Search for the cell housing the specified text and yield its [x, y] center coordinate. 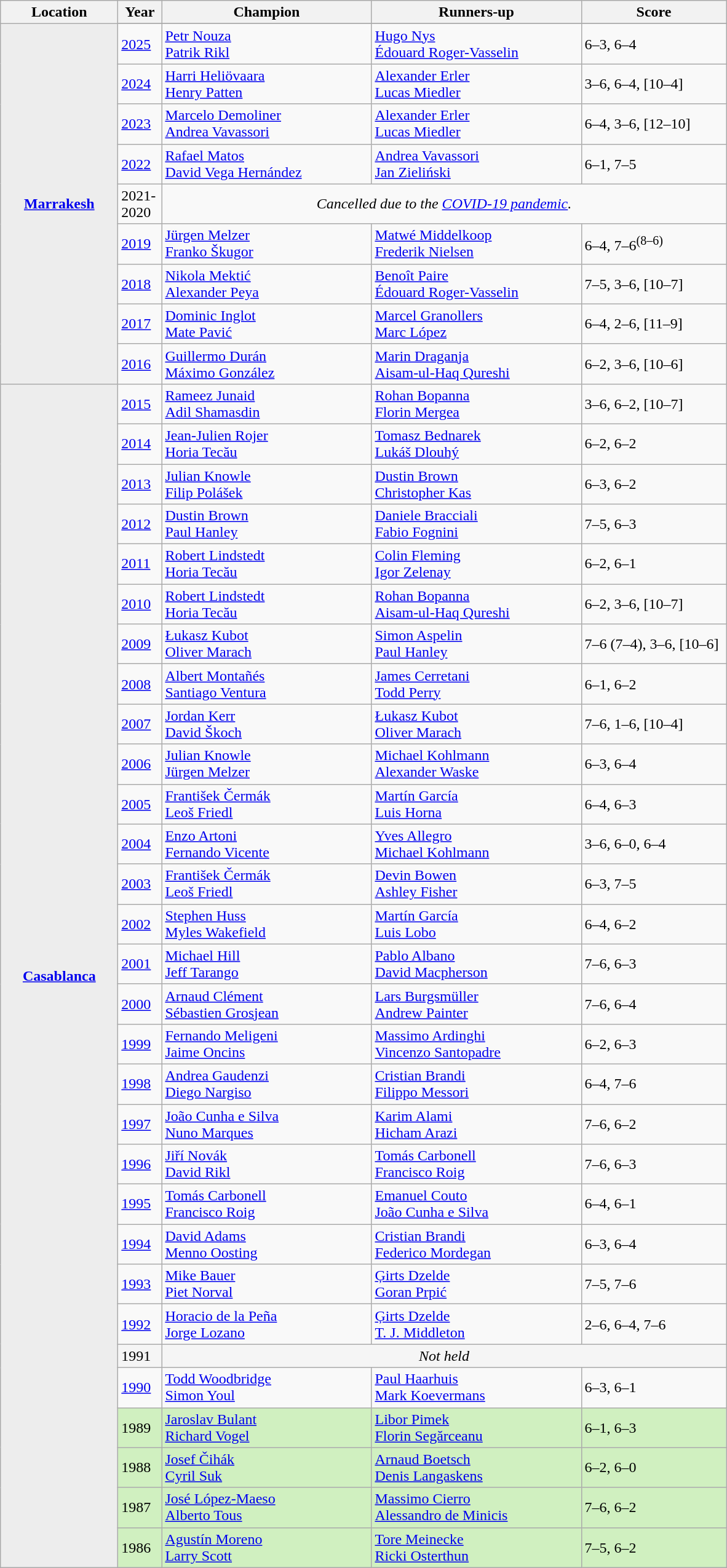
2015 [140, 403]
Ģirts Dzelde T. J. Middleton [476, 1324]
Tore Meinecke Ricki Osterthun [476, 1547]
João Cunha e Silva Nuno Marques [267, 1124]
6–4, 7–6 [654, 1083]
6–1, 6–2 [654, 684]
6–3, 6–2 [654, 483]
7–6, 6–4 [654, 1004]
Dominic Inglot Mate Pavić [267, 323]
3–6, 6–0, 6–4 [654, 844]
Dustin Brown Christopher Kas [476, 483]
Location [59, 12]
2013 [140, 483]
Todd Woodbridge Simon Youl [267, 1387]
Score [654, 12]
Hugo Nys Édouard Roger-Vasselin [476, 44]
Jiří Novák David Rikl [267, 1165]
Not held [444, 1356]
3–6, 6–4, [10–4] [654, 84]
Cristian Brandi Filippo Messori [476, 1083]
6–2, 6–3 [654, 1044]
Martín García Luis Horna [476, 804]
Marcelo Demoliner Andrea Vavassori [267, 124]
2024 [140, 84]
Pablo Albano David Macpherson [476, 964]
1987 [140, 1508]
3–6, 6–2, [10–7] [654, 403]
6–1, 7–5 [654, 164]
1986 [140, 1547]
6–2, 6–0 [654, 1467]
2019 [140, 244]
Rafael Matos David Vega Hernández [267, 164]
Rameez Junaid Adil Shamasdin [267, 403]
Stephen Huss Myles Wakefield [267, 924]
2014 [140, 444]
1994 [140, 1245]
6–4, 2–6, [11–9] [654, 323]
7–6, 1–6, [10–4] [654, 724]
Agustín Moreno Larry Scott [267, 1547]
Cancelled due to the COVID-19 pandemic. [444, 204]
Colin Fleming Igor Zelenay [476, 564]
2016 [140, 364]
2012 [140, 524]
Jürgen Melzer Franko Škugor [267, 244]
1998 [140, 1083]
2023 [140, 124]
Enzo Artoni Fernando Vicente [267, 844]
6–3, 6–1 [654, 1387]
2006 [140, 764]
6–4, 6–3 [654, 804]
2010 [140, 604]
Michael Kohlmann Alexander Waske [476, 764]
6–4, 6–2 [654, 924]
2009 [140, 644]
Devin Bowen Ashley Fisher [476, 884]
Arnaud Clément Sébastien Grosjean [267, 1004]
Libor Pimek Florin Segărceanu [476, 1428]
1992 [140, 1324]
6–2, 6–1 [654, 564]
Horacio de la Peña Jorge Lozano [267, 1324]
Yves Allegro Michael Kohlmann [476, 844]
2005 [140, 804]
7–6 (7–4), 3–6, [10–6] [654, 644]
Julian Knowle Jürgen Melzer [267, 764]
Massimo Ardinghi Vincenzo Santopadre [476, 1044]
1995 [140, 1204]
1997 [140, 1124]
Harri Heliövaara Henry Patten [267, 84]
2004 [140, 844]
Fernando Meligeni Jaime Oncins [267, 1044]
Marin Draganja Aisam-ul-Haq Qureshi [476, 364]
7–5, 6–2 [654, 1547]
Jaroslav Bulant Richard Vogel [267, 1428]
José López-Maeso Alberto Tous [267, 1508]
Arnaud Boetsch Denis Langaskens [476, 1467]
Emanuel Couto João Cunha e Silva [476, 1204]
2021-2020 [140, 204]
Paul Haarhuis Mark Koevermans [476, 1387]
2002 [140, 924]
Matwé Middelkoop Frederik Nielsen [476, 244]
Benoît Paire Édouard Roger-Vasselin [476, 284]
1999 [140, 1044]
2022 [140, 164]
7–5, 7–6 [654, 1284]
1991 [140, 1356]
Julian Knowle Filip Polášek [267, 483]
6–2, 6–2 [654, 444]
2–6, 6–4, 7–6 [654, 1324]
7–5, 6–3 [654, 524]
2001 [140, 964]
Rohan Bopanna Aisam-ul-Haq Qureshi [476, 604]
1993 [140, 1284]
Cristian Brandi Federico Mordegan [476, 1245]
Ģirts Dzelde Goran Prpić [476, 1284]
Champion [267, 12]
Daniele Bracciali Fabio Fognini [476, 524]
Andrea Vavassori Jan Zieliński [476, 164]
Karim Alami Hicham Arazi [476, 1124]
Josef Čihák Cyril Suk [267, 1467]
6–2, 3–6, [10–6] [654, 364]
David Adams Menno Oosting [267, 1245]
Marcel Granollers Marc López [476, 323]
2007 [140, 724]
6–1, 6–3 [654, 1428]
Michael Hill Jeff Tarango [267, 964]
Nikola Mektić Alexander Peya [267, 284]
2017 [140, 323]
Petr Nouza Patrik Rikl [267, 44]
Rohan Bopanna Florin Mergea [476, 403]
2008 [140, 684]
Guillermo Durán Máximo González [267, 364]
Tomasz Bednarek Lukáš Dlouhý [476, 444]
2025 [140, 44]
6–4, 6–1 [654, 1204]
Jean-Julien Rojer Horia Tecău [267, 444]
Albert Montañés Santiago Ventura [267, 684]
1988 [140, 1467]
6–4, 3–6, [12–10] [654, 124]
Marrakesh [59, 204]
Jordan Kerr David Škoch [267, 724]
2011 [140, 564]
6–2, 3–6, [10–7] [654, 604]
6–4, 7–6(8–6) [654, 244]
2018 [140, 284]
Casablanca [59, 975]
Year [140, 12]
2000 [140, 1004]
2003 [140, 884]
Massimo Cierro Alessandro de Minicis [476, 1508]
Andrea Gaudenzi Diego Nargiso [267, 1083]
Simon Aspelin Paul Hanley [476, 644]
6–3, 7–5 [654, 884]
Lars Burgsmüller Andrew Painter [476, 1004]
James Cerretani Todd Perry [476, 684]
Martín García Luis Lobo [476, 924]
1990 [140, 1387]
Dustin Brown Paul Hanley [267, 524]
7–5, 3–6, [10–7] [654, 284]
Mike Bauer Piet Norval [267, 1284]
Runners-up [476, 12]
1989 [140, 1428]
1996 [140, 1165]
